Pinpoint the cell where the given text exists, returning its [X, Y] midpoint coordinate. 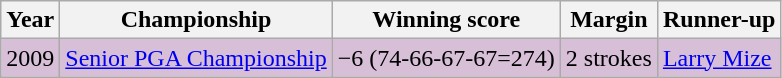
Senior PGA Championship [196, 58]
−6 (74-66-67-67=274) [446, 58]
Larry Mize [719, 58]
Runner-up [719, 20]
Winning score [446, 20]
Championship [196, 20]
2 strokes [608, 58]
Margin [608, 20]
2009 [30, 58]
Year [30, 20]
